Extract the [X, Y] coordinate from the center of the cell holding the provided text.  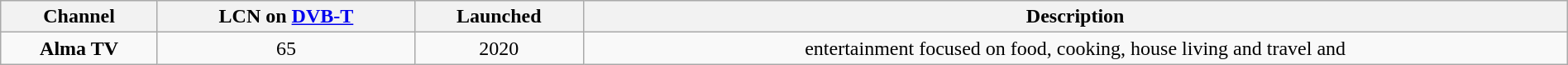
Description [1075, 17]
entertainment focused on food, cooking, house living and travel and [1075, 48]
65 [286, 48]
Launched [499, 17]
LCN on DVB-T [286, 17]
Channel [79, 17]
Alma TV [79, 48]
2020 [499, 48]
